From the cell containing the given text, extract its center point as [X, Y] coordinate. 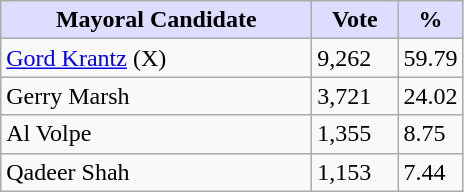
Mayoral Candidate [156, 20]
Gerry Marsh [156, 96]
Al Volpe [156, 134]
1,153 [355, 172]
8.75 [430, 134]
7.44 [430, 172]
1,355 [355, 134]
59.79 [430, 58]
% [430, 20]
9,262 [355, 58]
Qadeer Shah [156, 172]
Gord Krantz (X) [156, 58]
24.02 [430, 96]
3,721 [355, 96]
Vote [355, 20]
